Return the (x, y) coordinate for the center point of the cell that contains the specified text.  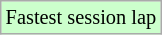
Fastest session lap (81, 17)
